For the text-containing cell, return its midpoint in [x, y] coordinate format. 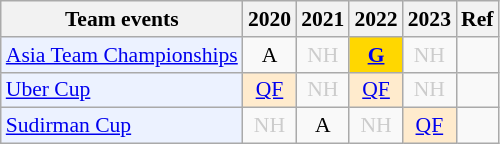
2020 [270, 19]
Asia Team Championships [122, 55]
Sudirman Cup [122, 126]
2023 [430, 19]
2021 [322, 19]
Ref [477, 19]
Team events [122, 19]
Uber Cup [122, 90]
G [376, 55]
2022 [376, 19]
